Identify which cell holds the provided text, then report its (X, Y) central coordinate. 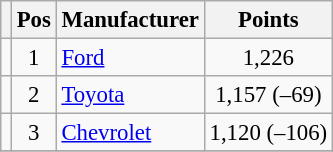
Toyota (130, 95)
1,226 (268, 58)
Ford (130, 58)
Points (268, 20)
1,157 (–69) (268, 95)
Chevrolet (130, 133)
3 (34, 133)
1 (34, 58)
2 (34, 95)
Manufacturer (130, 20)
Pos (34, 20)
1,120 (–106) (268, 133)
